Return the [x, y] coordinate for the center point of the cell that contains the specified text.  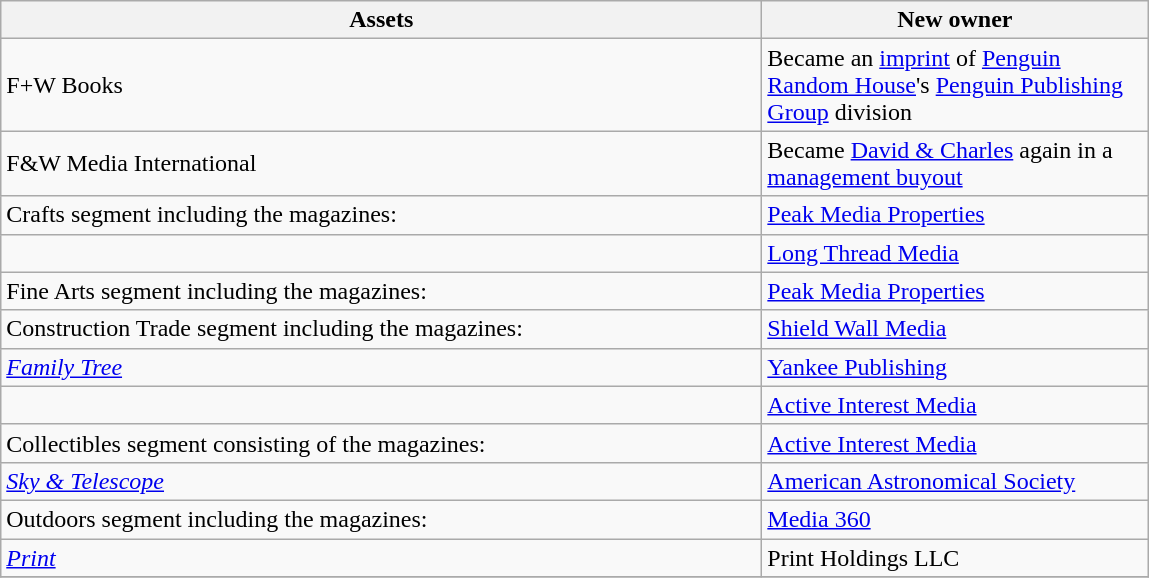
Print [382, 557]
F&W Media International [382, 164]
Became David & Charles again in a management buyout [955, 164]
Family Tree [382, 367]
Sky & Telescope [382, 481]
Collectibles segment consisting of the magazines: [382, 443]
Media 360 [955, 519]
Print Holdings LLC [955, 557]
Yankee Publishing [955, 367]
Shield Wall Media [955, 329]
Fine Arts segment including the magazines: [382, 291]
American Astronomical Society [955, 481]
Crafts segment including the magazines: [382, 215]
Became an imprint of Penguin Random House's Penguin Publishing Group division [955, 85]
Outdoors segment including the magazines: [382, 519]
F+W Books [382, 85]
Construction Trade segment including the magazines: [382, 329]
Long Thread Media [955, 253]
New owner [955, 20]
Assets [382, 20]
